Return [X, Y] of the center of cell containing provided text 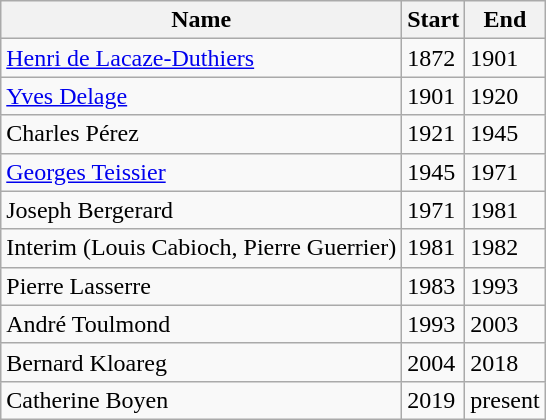
Name [202, 20]
Interim (Louis Cabioch, Pierre Guerrier) [202, 248]
Bernard Kloareg [202, 362]
2018 [505, 362]
1921 [434, 134]
Joseph Bergerard [202, 210]
André Toulmond [202, 324]
2004 [434, 362]
2003 [505, 324]
Start [434, 20]
2019 [434, 400]
1983 [434, 286]
Georges Teissier [202, 172]
present [505, 400]
Henri de Lacaze-Duthiers [202, 58]
1982 [505, 248]
End [505, 20]
Pierre Lasserre [202, 286]
Catherine Boyen [202, 400]
Charles Pérez [202, 134]
1872 [434, 58]
Yves Delage [202, 96]
1920 [505, 96]
